Determine the (x, y) coordinate at the center of the cell enclosing the given text.  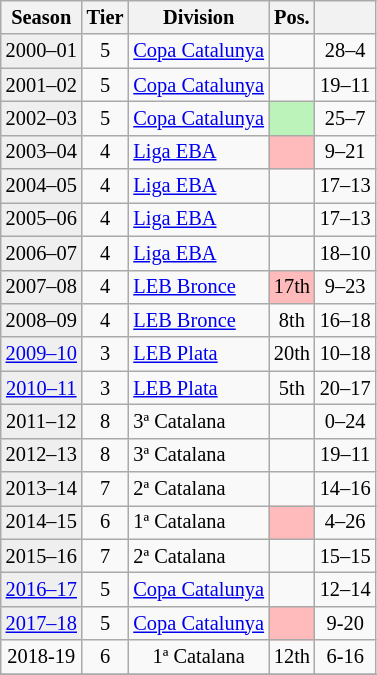
2002–03 (42, 118)
20–17 (346, 388)
25–7 (346, 118)
12–14 (346, 589)
2016–17 (42, 589)
15–15 (346, 556)
Tier (106, 17)
2000–01 (42, 51)
2009–10 (42, 354)
Division (198, 17)
20th (292, 354)
10–18 (346, 354)
18–10 (346, 253)
2001–02 (42, 85)
9–23 (346, 287)
12th (292, 657)
2015–16 (42, 556)
2014–15 (42, 522)
28–4 (346, 51)
2011–12 (42, 421)
2004–05 (42, 186)
9-20 (346, 623)
2013–14 (42, 489)
2012–13 (42, 455)
6-16 (346, 657)
9–21 (346, 152)
5th (292, 388)
2007–08 (42, 287)
2003–04 (42, 152)
Season (42, 17)
2017–18 (42, 623)
2010–11 (42, 388)
17th (292, 287)
2018-19 (42, 657)
2006–07 (42, 253)
16–18 (346, 320)
2005–06 (42, 219)
8th (292, 320)
Pos. (292, 17)
0–24 (346, 421)
14–16 (346, 489)
4–26 (346, 522)
2008–09 (42, 320)
